From the cell containing the given text, extract its center point as (X, Y) coordinate. 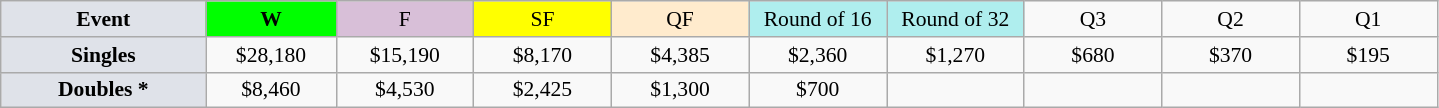
$2,425 (543, 90)
Event (104, 19)
$8,460 (271, 90)
F (405, 19)
$2,360 (818, 55)
$4,385 (680, 55)
Singles (104, 55)
Round of 32 (955, 19)
$700 (818, 90)
Q2 (1231, 19)
QF (680, 19)
Q1 (1368, 19)
$1,300 (680, 90)
$1,270 (955, 55)
Round of 16 (818, 19)
$195 (1368, 55)
Doubles * (104, 90)
$370 (1231, 55)
W (271, 19)
$28,180 (271, 55)
Q3 (1093, 19)
$8,170 (543, 55)
SF (543, 19)
$4,530 (405, 90)
$15,190 (405, 55)
$680 (1093, 55)
